Pinpoint the cell where the given text exists, returning its [x, y] midpoint coordinate. 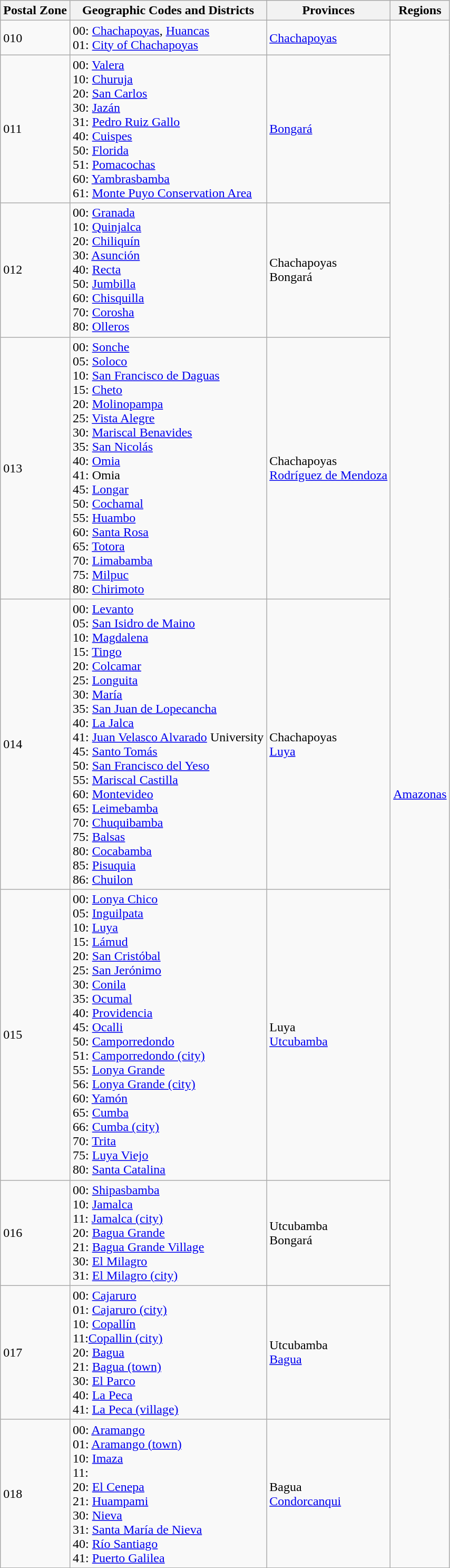
Chachapoyas [329, 38]
011 [35, 129]
017 [35, 1352]
Amazonas [420, 794]
00: Granada10: Quinjalca20: Chiliquín30: Asunción40: Recta50: Jumbilla60: Chisquilla70: Corosha80: Olleros [168, 270]
00: Cajaruro01: Cajaruro (city)10: Copallín11:Copallin (city)20: Bagua21: Bagua (town)30: El Parco40: La Peca41: La Peca (village) [168, 1352]
Geographic Codes and Districts [168, 11]
UtcubambaBongará [329, 1233]
00: Shipasbamba10: Jamalca11: Jamalca (city)20: Bagua Grande21: Bagua Grande Village30: El Milagro31: El Milagro (city) [168, 1233]
LuyaUtcubamba [329, 1034]
013 [35, 468]
Provinces [329, 11]
014 [35, 744]
Bongará [329, 129]
00: Chachapoyas, Huancas01: City of Chachapoyas [168, 38]
Regions [420, 11]
012 [35, 270]
UtcubambaBagua [329, 1352]
016 [35, 1233]
00: Aramango01: Aramango (town)10: Imaza11: 20: El Cenepa21: Huampami30: Nieva31: Santa María de Nieva40: Río Santiago41: Puerto Galilea [168, 1493]
Postal Zone [35, 11]
ChachapoyasLuya [329, 744]
015 [35, 1034]
00: Valera10: Churuja20: San Carlos30: Jazán31: Pedro Ruiz Gallo40: Cuispes50: Florida51: Pomacochas60: Yambrasbamba61: Monte Puyo Conservation Area [168, 129]
BaguaCondorcanqui [329, 1493]
ChachapoyasBongará [329, 270]
018 [35, 1493]
010 [35, 38]
ChachapoyasRodríguez de Mendoza [329, 468]
